Find where the given text appears and provide that cell's center as (x, y) coordinate. 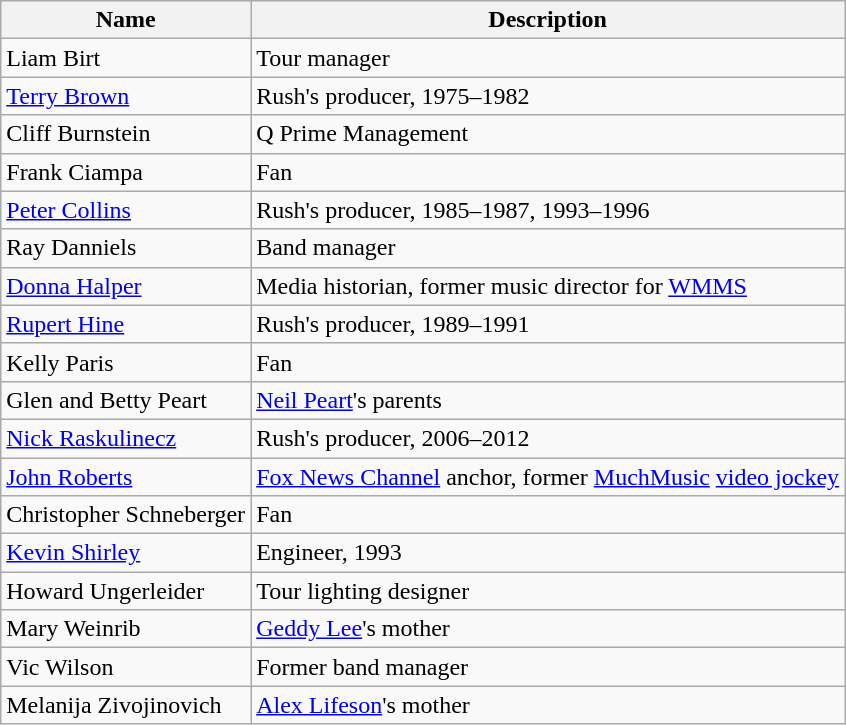
Rush's producer, 1989–1991 (548, 324)
Ray Danniels (126, 248)
Neil Peart's parents (548, 400)
Engineer, 1993 (548, 553)
Glen and Betty Peart (126, 400)
Fox News Channel anchor, former MuchMusic video jockey (548, 477)
Geddy Lee's mother (548, 629)
Rush's producer, 1975–1982 (548, 96)
Tour lighting designer (548, 591)
John Roberts (126, 477)
Alex Lifeson's mother (548, 705)
Name (126, 20)
Christopher Schneberger (126, 515)
Donna Halper (126, 286)
Nick Raskulinecz (126, 438)
Terry Brown (126, 96)
Mary Weinrib (126, 629)
Media historian, former music director for WMMS (548, 286)
Rush's producer, 1985–1987, 1993–1996 (548, 210)
Band manager (548, 248)
Q Prime Management (548, 134)
Howard Ungerleider (126, 591)
Description (548, 20)
Peter Collins (126, 210)
Kelly Paris (126, 362)
Former band manager (548, 667)
Vic Wilson (126, 667)
Melanija Zivojinovich (126, 705)
Liam Birt (126, 58)
Frank Ciampa (126, 172)
Kevin Shirley (126, 553)
Rush's producer, 2006–2012 (548, 438)
Rupert Hine (126, 324)
Cliff Burnstein (126, 134)
Tour manager (548, 58)
